Capture the cell that displays the provided text and extract its [X, Y] central coordinate. 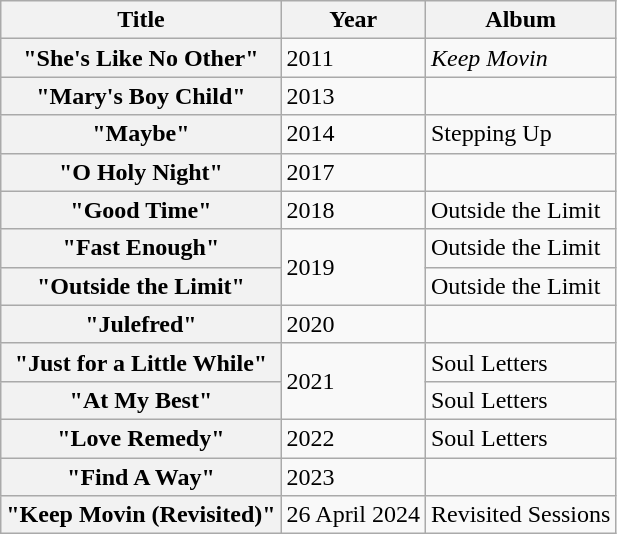
"O Holy Night" [141, 172]
Album [520, 20]
2017 [353, 172]
"Fast Enough" [141, 248]
Revisited Sessions [520, 515]
2014 [353, 134]
2011 [353, 58]
2019 [353, 267]
"Mary's Boy Child" [141, 96]
"Julefred" [141, 324]
2021 [353, 381]
Title [141, 20]
"Just for a Little While" [141, 362]
"Love Remedy" [141, 438]
2013 [353, 96]
Keep Movin [520, 58]
26 April 2024 [353, 515]
2018 [353, 210]
2023 [353, 477]
"At My Best" [141, 400]
"Keep Movin (Revisited)" [141, 515]
"Outside the Limit" [141, 286]
"She's Like No Other" [141, 58]
Stepping Up [520, 134]
Year [353, 20]
"Find A Way" [141, 477]
"Maybe" [141, 134]
2022 [353, 438]
2020 [353, 324]
"Good Time" [141, 210]
